Return (x, y) of the center of cell containing provided text 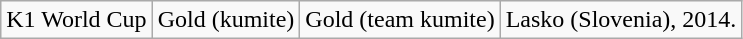
Gold (kumite) (226, 20)
Gold (team kumite) (400, 20)
K1 World Cup (76, 20)
Lasko (Slovenia), 2014. (621, 20)
